Output the (x, y) coordinate of the center of the cell containing the given text.  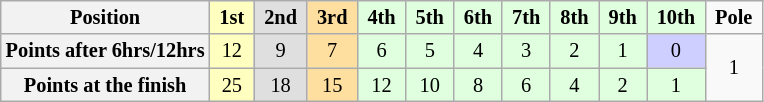
Position (106, 17)
Pole (734, 17)
3 (526, 51)
5th (430, 17)
6th (478, 17)
7th (526, 17)
1st (232, 17)
0 (676, 51)
9th (622, 17)
10th (676, 17)
9 (280, 51)
18 (280, 85)
5 (430, 51)
Points after 6hrs/12hrs (106, 51)
4th (381, 17)
7 (332, 51)
Points at the finish (106, 85)
10 (430, 85)
25 (232, 85)
15 (332, 85)
3rd (332, 17)
2nd (280, 17)
8 (478, 85)
8th (574, 17)
